For the text-containing cell, return its midpoint in (x, y) coordinate format. 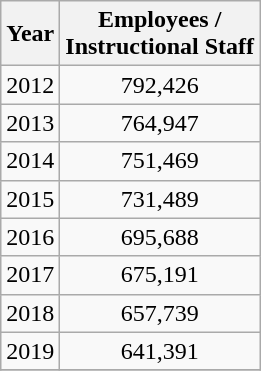
641,391 (160, 351)
675,191 (160, 275)
792,426 (160, 85)
2017 (30, 275)
2012 (30, 85)
2013 (30, 123)
2018 (30, 313)
695,688 (160, 237)
Employees / Instructional Staff (160, 34)
731,489 (160, 199)
2014 (30, 161)
764,947 (160, 123)
Year (30, 34)
2016 (30, 237)
2019 (30, 351)
751,469 (160, 161)
657,739 (160, 313)
2015 (30, 199)
